Scan for the cell matching the given text and deliver its [X, Y] coordinate at center. 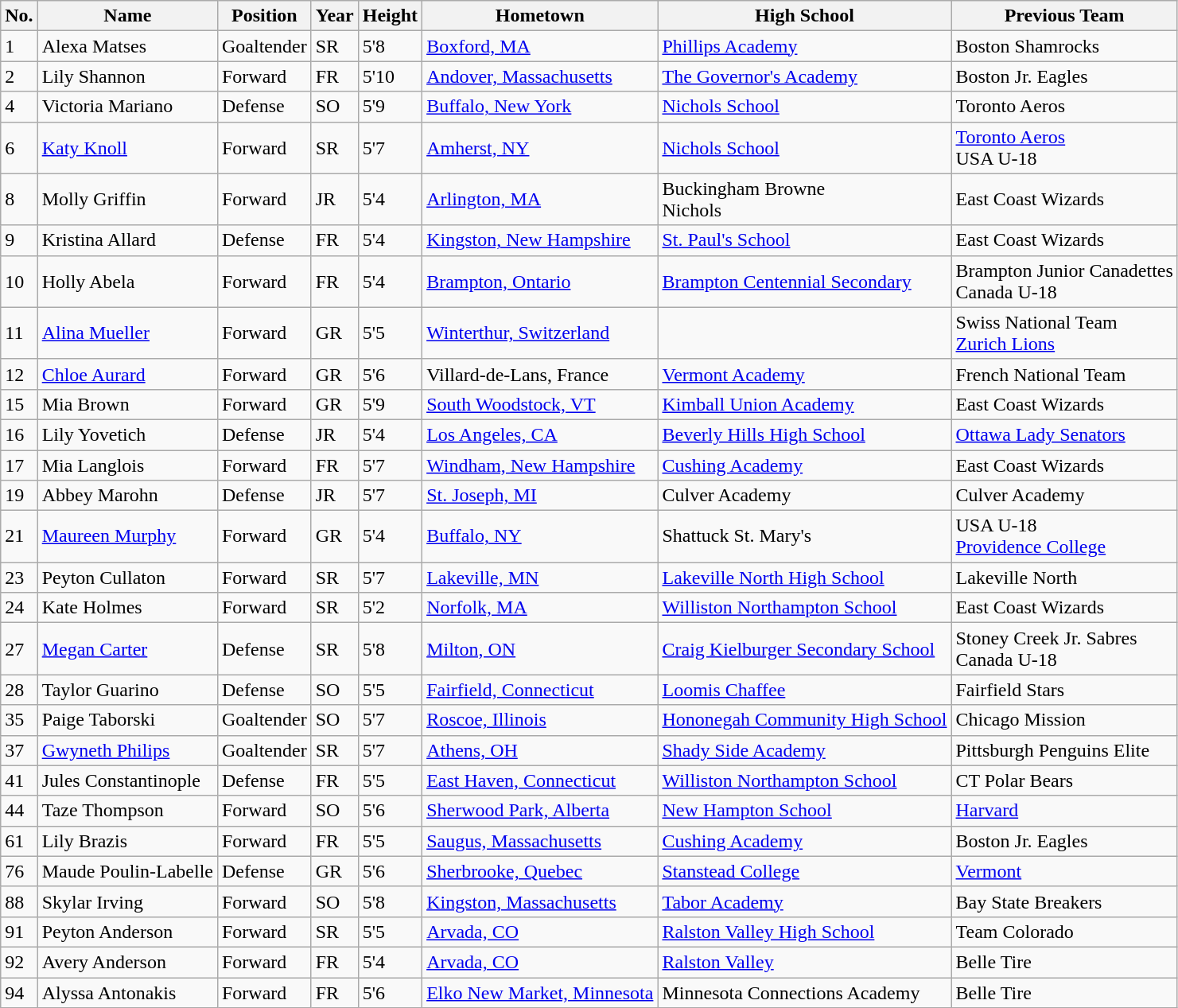
Alina Mueller [127, 333]
The Governor's Academy [805, 76]
Year [334, 16]
15 [19, 404]
Skylar Irving [127, 901]
Windham, New Hampshire [540, 465]
Fairfield, Connecticut [540, 690]
8 [19, 199]
Vermont Academy [805, 374]
Gwyneth Philips [127, 750]
Stoney Creek Jr. SabresCanada U-18 [1064, 649]
Boston Shamrocks [1064, 46]
Lakeville, MN [540, 578]
Villard-de-Lans, France [540, 374]
Craig Kielburger Secondary School [805, 649]
Brampton, Ontario [540, 282]
17 [19, 465]
Megan Carter [127, 649]
Maude Poulin-Labelle [127, 871]
5'10 [390, 76]
24 [19, 608]
USA U-18Providence College [1064, 536]
Milton, ON [540, 649]
Sherbrooke, Quebec [540, 871]
Hometown [540, 16]
Toronto Aeros [1064, 107]
21 [19, 536]
French National Team [1064, 374]
Andover, Massachusetts [540, 76]
Swiss National TeamZurich Lions [1064, 333]
44 [19, 811]
Maureen Murphy [127, 536]
88 [19, 901]
Taze Thompson [127, 811]
Toronto AerosUSA U-18 [1064, 148]
1 [19, 46]
Buffalo, NY [540, 536]
Buckingham BrowneNichols [805, 199]
92 [19, 962]
Mia Brown [127, 404]
Position [264, 16]
Mia Langlois [127, 465]
94 [19, 992]
Brampton Junior CanadettesCanada U-18 [1064, 282]
Lakeville North [1064, 578]
South Woodstock, VT [540, 404]
High School [805, 16]
Sherwood Park, Alberta [540, 811]
Buffalo, New York [540, 107]
Lakeville North High School [805, 578]
Previous Team [1064, 16]
10 [19, 282]
Height [390, 16]
Pittsburgh Penguins Elite [1064, 750]
Tabor Academy [805, 901]
Stanstead College [805, 871]
Vermont [1064, 871]
11 [19, 333]
Lily Shannon [127, 76]
Kingston, New Hampshire [540, 240]
Hononegah Community High School [805, 720]
Lily Brazis [127, 841]
Athens, OH [540, 750]
Amherst, NY [540, 148]
East Haven, Connecticut [540, 780]
Saugus, Massachusetts [540, 841]
Elko New Market, Minnesota [540, 992]
91 [19, 932]
CT Polar Bears [1064, 780]
New Hampton School [805, 811]
Ottawa Lady Senators [1064, 434]
Alyssa Antonakis [127, 992]
Phillips Academy [805, 46]
Team Colorado [1064, 932]
Name [127, 16]
Lily Yovetich [127, 434]
Harvard [1064, 811]
Taylor Guarino [127, 690]
Kristina Allard [127, 240]
27 [19, 649]
Holly Abela [127, 282]
Loomis Chaffee [805, 690]
Shattuck St. Mary's [805, 536]
16 [19, 434]
5'2 [390, 608]
Fairfield Stars [1064, 690]
Bay State Breakers [1064, 901]
Alexa Matses [127, 46]
6 [19, 148]
Chloe Aurard [127, 374]
61 [19, 841]
Peyton Anderson [127, 932]
Ralston Valley [805, 962]
Katy Knoll [127, 148]
St. Joseph, MI [540, 496]
Arlington, MA [540, 199]
No. [19, 16]
28 [19, 690]
Jules Constantinople [127, 780]
Beverly Hills High School [805, 434]
Molly Griffin [127, 199]
Minnesota Connections Academy [805, 992]
Boxford, MA [540, 46]
Victoria Mariano [127, 107]
41 [19, 780]
Norfolk, MA [540, 608]
37 [19, 750]
19 [19, 496]
Chicago Mission [1064, 720]
12 [19, 374]
23 [19, 578]
Ralston Valley High School [805, 932]
2 [19, 76]
Peyton Cullaton [127, 578]
Paige Taborski [127, 720]
9 [19, 240]
St. Paul's School [805, 240]
Kate Holmes [127, 608]
Kimball Union Academy [805, 404]
4 [19, 107]
Roscoe, Illinois [540, 720]
Shady Side Academy [805, 750]
Kingston, Massachusetts [540, 901]
35 [19, 720]
Avery Anderson [127, 962]
Abbey Marohn [127, 496]
Brampton Centennial Secondary [805, 282]
Los Angeles, CA [540, 434]
76 [19, 871]
Winterthur, Switzerland [540, 333]
